Provide the [X, Y] coordinate of the cell's center where the given text is located.  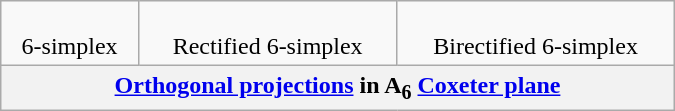
6-simplex [70, 34]
Birectified 6-simplex [536, 34]
Rectified 6-simplex [267, 34]
Orthogonal projections in A6 Coxeter plane [338, 88]
